Identify which cell holds the provided text, then report its (X, Y) central coordinate. 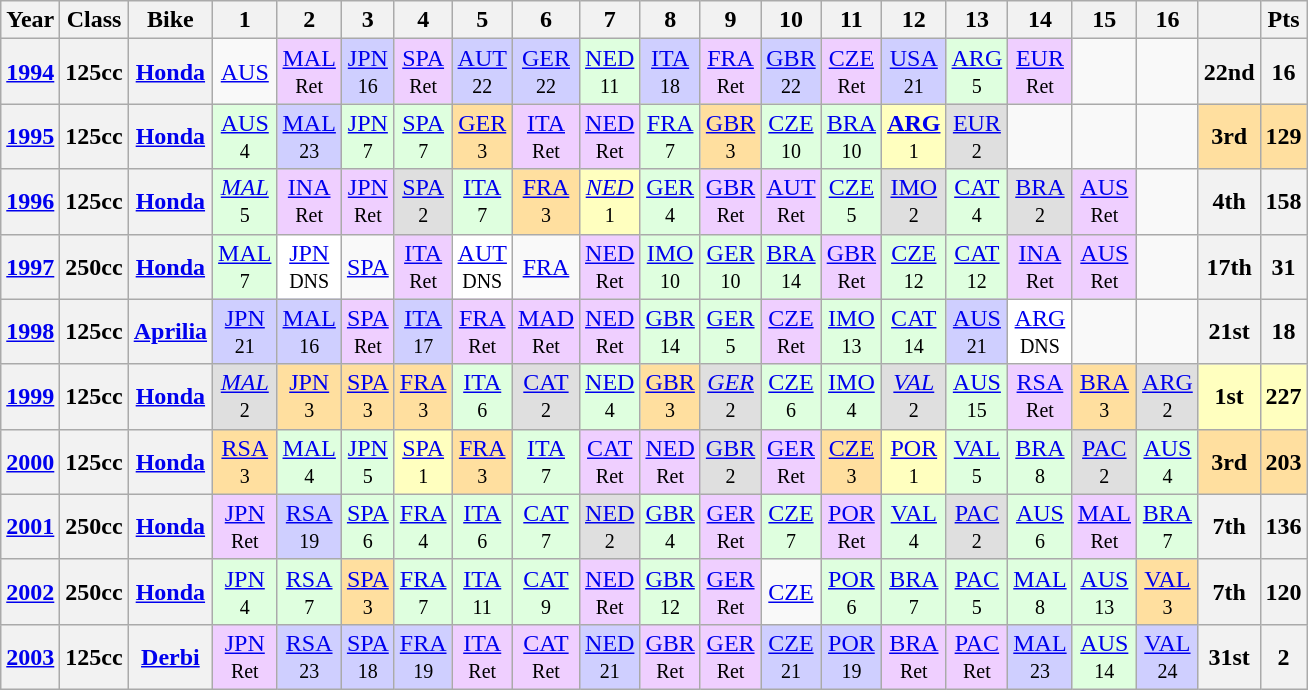
NED2 (610, 526)
12 (914, 20)
GER10 (730, 266)
GER3 (482, 136)
AUT22 (482, 72)
136 (1284, 526)
FRA19 (423, 656)
RSA7 (309, 592)
129 (1284, 136)
BRA3 (1104, 396)
JPN21 (245, 332)
AUS15 (977, 396)
SPA2 (423, 202)
120 (1284, 592)
VAL24 (1168, 656)
AUS13 (1104, 592)
USA21 (914, 72)
CAT7 (546, 526)
18 (1284, 332)
EURRet (1040, 72)
15 (1104, 20)
BRA14 (791, 266)
CZE (791, 592)
GBR4 (670, 526)
JPN4 (245, 592)
JPN5 (368, 462)
JPNDNS (309, 266)
22nd (1229, 72)
1997 (30, 266)
4th (1229, 202)
CZE21 (791, 656)
EUR2 (977, 136)
AUTRet (791, 202)
1995 (30, 136)
SPA6 (368, 526)
1st (1229, 396)
CZE7 (791, 526)
ARG1 (914, 136)
203 (1284, 462)
Bike (170, 20)
31st (1229, 656)
SPA (368, 266)
AUTDNS (482, 266)
PAC5 (977, 592)
SPA18 (368, 656)
RSARet (1040, 396)
MAL5 (245, 202)
ITA11 (482, 592)
GER5 (730, 332)
GBR2 (730, 462)
AUS21 (977, 332)
CAT14 (914, 332)
GBR12 (670, 592)
5 (482, 20)
ITA18 (670, 72)
FRA4 (423, 526)
GBR22 (791, 72)
2002 (30, 592)
1996 (30, 202)
MAL4 (309, 462)
ARG5 (977, 72)
CZE12 (914, 266)
ARG2 (1168, 396)
1999 (30, 396)
6 (546, 20)
MAL7 (245, 266)
POR6 (851, 592)
Aprilia (170, 332)
1998 (30, 332)
17th (1229, 266)
VAL5 (977, 462)
NED11 (610, 72)
AUS (245, 72)
MAL16 (309, 332)
CAT2 (546, 396)
CZE6 (791, 396)
CAT12 (977, 266)
POR19 (851, 656)
BRA2 (1040, 202)
Class (94, 20)
7 (610, 20)
SPA1 (423, 462)
NED1 (610, 202)
CAT9 (546, 592)
ARGDNS (1040, 332)
RSA23 (309, 656)
BRARet (914, 656)
POR1 (914, 462)
IMO2 (914, 202)
2001 (30, 526)
IMO4 (851, 396)
VAL4 (914, 526)
PORRet (851, 526)
BRA10 (851, 136)
IMO10 (670, 266)
Year (30, 20)
14 (1040, 20)
VAL2 (914, 396)
JPN7 (368, 136)
GBR14 (670, 332)
JPN3 (309, 396)
IMO13 (851, 332)
8 (670, 20)
227 (1284, 396)
NED21 (610, 656)
MADRet (546, 332)
31 (1284, 266)
MAL2 (245, 396)
GER2 (730, 396)
9 (730, 20)
158 (1284, 202)
PACRet (977, 656)
13 (977, 20)
MAL8 (1040, 592)
3 (368, 20)
1 (245, 20)
RSA3 (245, 462)
GER4 (670, 202)
NED4 (610, 396)
FRA (546, 266)
SPA7 (423, 136)
10 (791, 20)
AUS6 (1040, 526)
BRA8 (1040, 462)
1994 (30, 72)
ITA17 (423, 332)
4 (423, 20)
2000 (30, 462)
21st (1229, 332)
CZE10 (791, 136)
Derbi (170, 656)
RSA19 (309, 526)
11 (851, 20)
CZE5 (851, 202)
GER22 (546, 72)
AUS14 (1104, 656)
JPN16 (368, 72)
CAT4 (977, 202)
CZE3 (851, 462)
VAL3 (1168, 592)
Pts (1284, 20)
2003 (30, 656)
